Search for the cell housing the specified text and yield its (X, Y) center coordinate. 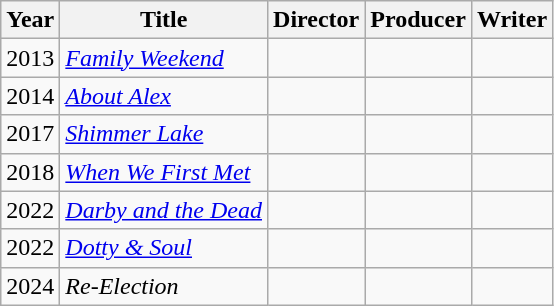
2013 (30, 58)
Writer (512, 20)
About Alex (164, 96)
Family Weekend (164, 58)
Director (316, 20)
Dotty & Soul (164, 248)
Shimmer Lake (164, 134)
Producer (418, 20)
When We First Met (164, 172)
2018 (30, 172)
2014 (30, 96)
Darby and the Dead (164, 210)
2024 (30, 286)
Title (164, 20)
Re-Election (164, 286)
Year (30, 20)
2017 (30, 134)
